Provide the [X, Y] coordinate of the cell's center where the given text is located.  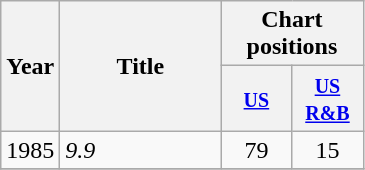
Chart positions [292, 34]
US R&B [328, 98]
79 [256, 150]
Year [30, 66]
1985 [30, 150]
15 [328, 150]
Title [140, 66]
US [256, 98]
9.9 [140, 150]
